Identify which cell holds the provided text, then report its (x, y) central coordinate. 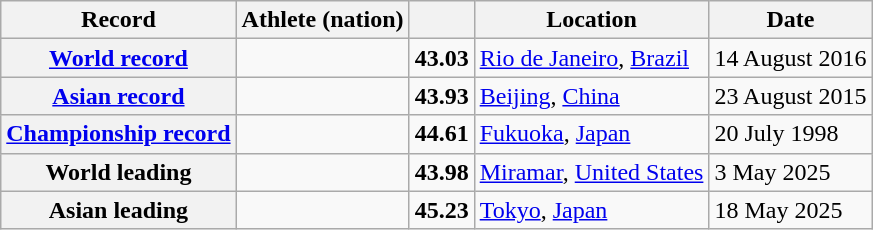
14 August 2016 (790, 58)
World leading (118, 172)
Asian record (118, 96)
Miramar, United States (592, 172)
Asian leading (118, 210)
Tokyo, Japan (592, 210)
Record (118, 20)
43.93 (442, 96)
Athlete (nation) (322, 20)
43.03 (442, 58)
23 August 2015 (790, 96)
3 May 2025 (790, 172)
45.23 (442, 210)
Beijing, China (592, 96)
World record (118, 58)
Date (790, 20)
Fukuoka, Japan (592, 134)
Championship record (118, 134)
Rio de Janeiro, Brazil (592, 58)
Location (592, 20)
43.98 (442, 172)
20 July 1998 (790, 134)
44.61 (442, 134)
18 May 2025 (790, 210)
